Capture the cell that displays the provided text and extract its (X, Y) central coordinate. 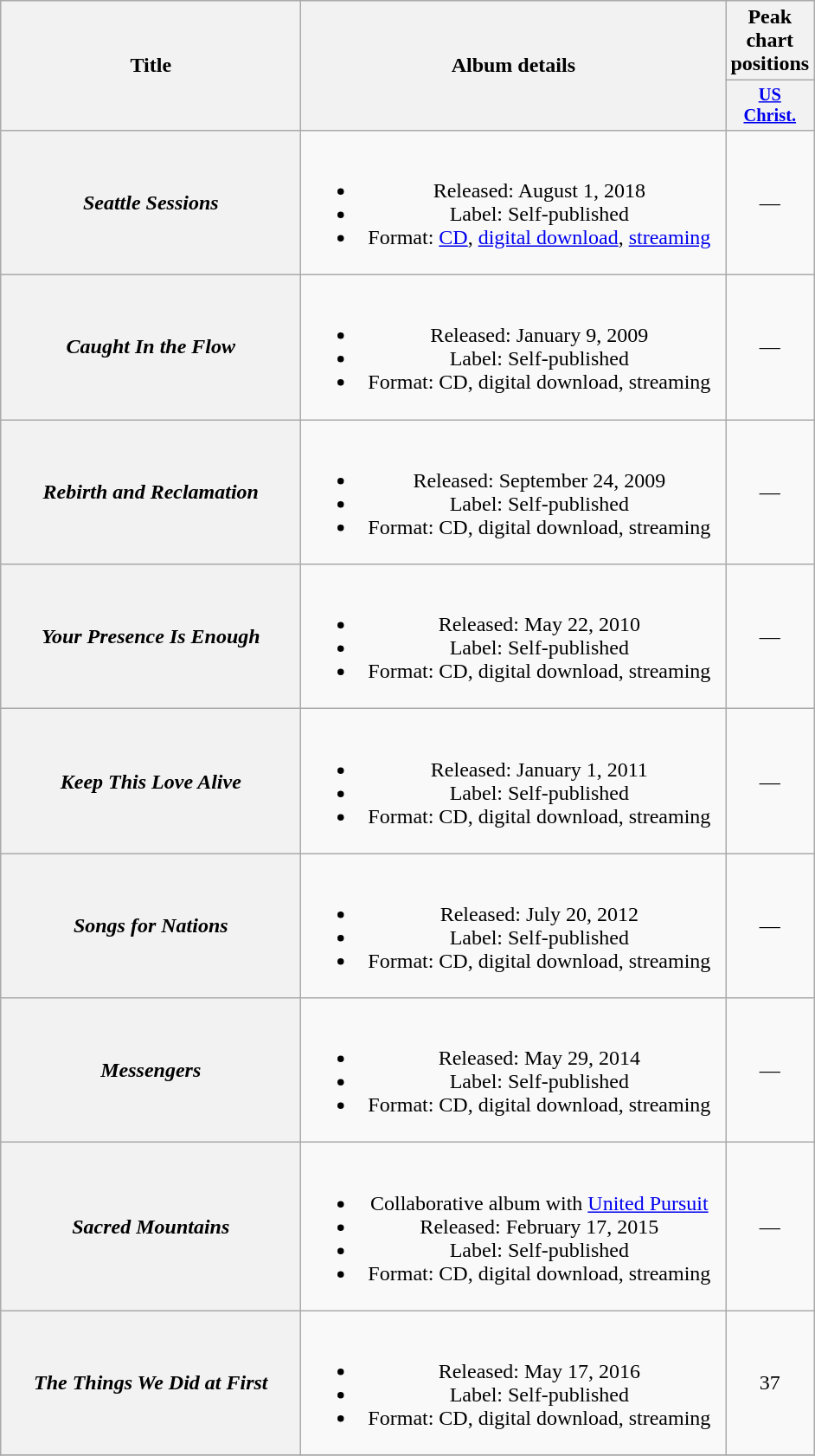
Released: May 17, 2016Label: Self-publishedFormat: CD, digital download, streaming (514, 1383)
Released: January 9, 2009Label: Self-publishedFormat: CD, digital download, streaming (514, 348)
Seattle Sessions (151, 203)
Released: September 24, 2009Label: Self-publishedFormat: CD, digital download, streaming (514, 492)
Your Presence Is Enough (151, 637)
The Things We Did at First (151, 1383)
Album details (514, 66)
Rebirth and Reclamation (151, 492)
Released: August 1, 2018Label: Self-publishedFormat: CD, digital download, streaming (514, 203)
Released: July 20, 2012Label: Self-publishedFormat: CD, digital download, streaming (514, 926)
Released: January 1, 2011Label: Self-publishedFormat: CD, digital download, streaming (514, 781)
USChrist. (770, 106)
Caught In the Flow (151, 348)
Messengers (151, 1070)
37 (770, 1383)
Released: May 29, 2014Label: Self-publishedFormat: CD, digital download, streaming (514, 1070)
Peak chart positions (770, 41)
Sacred Mountains (151, 1227)
Keep This Love Alive (151, 781)
Songs for Nations (151, 926)
Title (151, 66)
Collaborative album with United PursuitReleased: February 17, 2015Label: Self-publishedFormat: CD, digital download, streaming (514, 1227)
Released: May 22, 2010Label: Self-publishedFormat: CD, digital download, streaming (514, 637)
